Extract the (x, y) coordinate from the center of the cell holding the provided text.  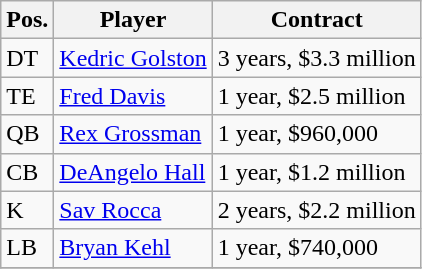
Sav Rocca (133, 210)
1 year, $960,000 (316, 134)
Rex Grossman (133, 134)
1 year, $1.2 million (316, 172)
Kedric Golston (133, 58)
LB (28, 248)
3 years, $3.3 million (316, 58)
DT (28, 58)
Bryan Kehl (133, 248)
Player (133, 20)
K (28, 210)
DeAngelo Hall (133, 172)
1 year, $2.5 million (316, 96)
QB (28, 134)
TE (28, 96)
1 year, $740,000 (316, 248)
Fred Davis (133, 96)
Pos. (28, 20)
2 years, $2.2 million (316, 210)
Contract (316, 20)
CB (28, 172)
